Provide the (x, y) coordinate of the cell's center where the given text is located.  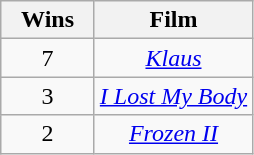
Wins (48, 20)
Klaus (173, 58)
Film (173, 20)
7 (48, 58)
I Lost My Body (173, 96)
3 (48, 96)
2 (48, 134)
Frozen II (173, 134)
